Scan for the cell matching the given text and deliver its (x, y) coordinate at center. 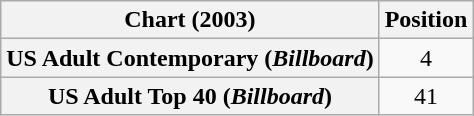
Position (426, 20)
41 (426, 96)
US Adult Contemporary (Billboard) (190, 58)
Chart (2003) (190, 20)
US Adult Top 40 (Billboard) (190, 96)
4 (426, 58)
